Pinpoint the cell where the given text exists, returning its [X, Y] midpoint coordinate. 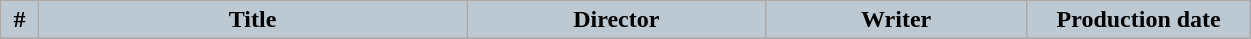
Production date [1139, 20]
Director [616, 20]
# [20, 20]
Writer [896, 20]
Title [252, 20]
